Capture the cell that displays the provided text and extract its (X, Y) central coordinate. 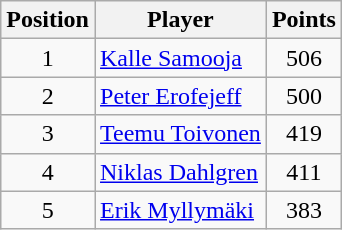
Niklas Dahlgren (180, 172)
Peter Erofejeff (180, 96)
500 (304, 96)
Position (48, 20)
Erik Myllymäki (180, 210)
411 (304, 172)
Points (304, 20)
506 (304, 58)
3 (48, 134)
383 (304, 210)
Player (180, 20)
419 (304, 134)
Kalle Samooja (180, 58)
1 (48, 58)
4 (48, 172)
5 (48, 210)
2 (48, 96)
Teemu Toivonen (180, 134)
